Search for the cell housing the specified text and yield its (X, Y) center coordinate. 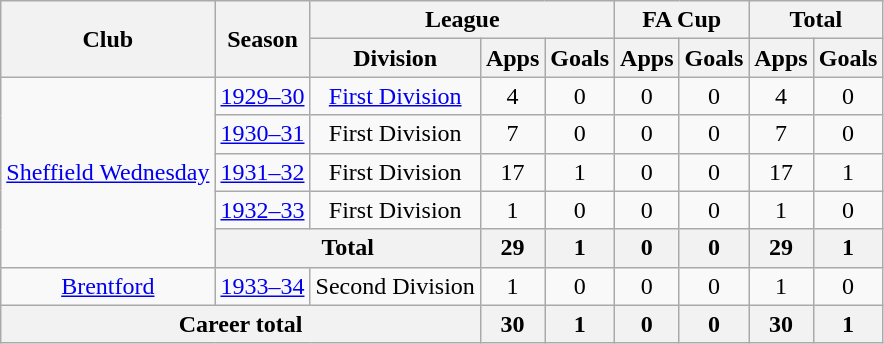
Division (395, 58)
League (462, 20)
1930–31 (262, 134)
Season (262, 39)
Club (108, 39)
Brentford (108, 286)
Sheffield Wednesday (108, 172)
1933–34 (262, 286)
1932–33 (262, 210)
FA Cup (682, 20)
1931–32 (262, 172)
1929–30 (262, 96)
Second Division (395, 286)
Career total (241, 324)
